For the text-containing cell, return its midpoint in (X, Y) coordinate format. 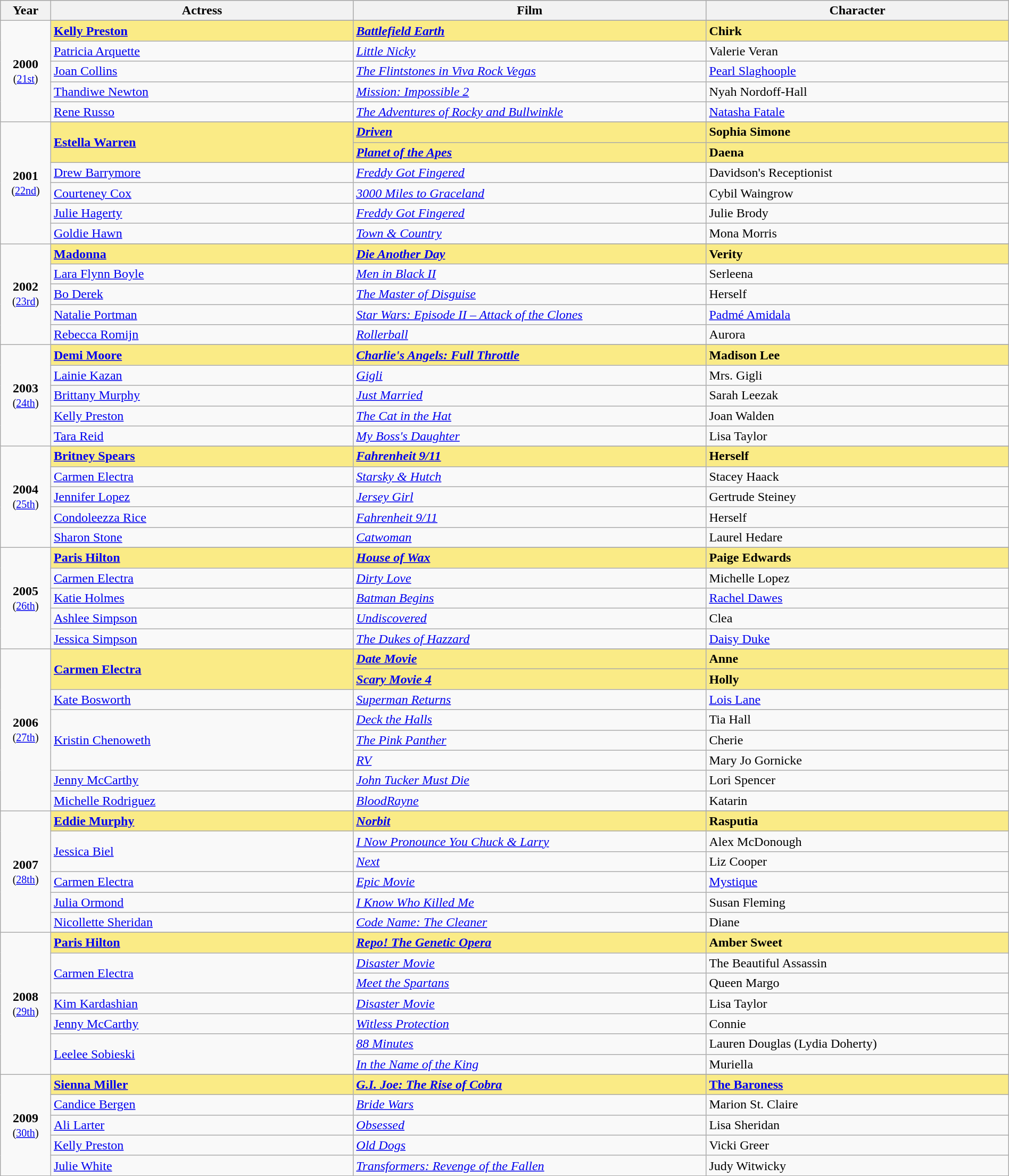
Natalie Portman (202, 315)
Film (530, 11)
Lara Flynn Boyle (202, 274)
The Cat in the Hat (530, 416)
Candice Bergen (202, 1105)
Demi Moore (202, 355)
Tia Hall (857, 720)
Rasputia (857, 821)
Actress (202, 11)
The Adventures of Rocky and Bullwinkle (530, 112)
2005(26th) (26, 598)
The Baroness (857, 1084)
Dirty Love (530, 578)
Bride Wars (530, 1105)
Sarah Leezak (857, 396)
The Master of Disguise (530, 294)
Rollerball (530, 335)
Men in Black II (530, 274)
2006(27th) (26, 730)
Rene Russo (202, 112)
Susan Fleming (857, 902)
I Now Pronounce You Chuck & Larry (530, 841)
Estella Warren (202, 142)
Aurora (857, 335)
Bo Derek (202, 294)
Michelle Lopez (857, 578)
Amber Sweet (857, 943)
Jersey Girl (530, 497)
Valerie Veran (857, 51)
Witless Protection (530, 1024)
Lori Spencer (857, 780)
Liz Cooper (857, 861)
3000 Miles to Graceland (530, 193)
Leelee Sobieski (202, 1054)
Sienna Miller (202, 1084)
BloodRayne (530, 801)
Tara Reid (202, 436)
Lisa Sheridan (857, 1125)
Eddie Murphy (202, 821)
The Flintstones in Viva Rock Vegas (530, 71)
Mrs. Gigli (857, 375)
Britney Spears (202, 456)
Julie Hagerty (202, 213)
In the Name of the King (530, 1064)
Holly (857, 679)
Batman Begins (530, 598)
Catwoman (530, 537)
Paige Edwards (857, 557)
Verity (857, 254)
Diane (857, 923)
Michelle Rodriguez (202, 801)
Year (26, 11)
Planet of the Apes (530, 152)
Nicollette Sheridan (202, 923)
88 Minutes (530, 1044)
Lois Lane (857, 700)
Mary Jo Gornicke (857, 760)
Alex McDonough (857, 841)
Kristin Chenoweth (202, 740)
Sophia Simone (857, 132)
Charlie's Angels: Full Throttle (530, 355)
Kate Bosworth (202, 700)
Gigli (530, 375)
Mona Morris (857, 233)
Goldie Hawn (202, 233)
Brittany Murphy (202, 396)
Joan Collins (202, 71)
Star Wars: Episode II – Attack of the Clones (530, 315)
The Dukes of Hazzard (530, 639)
Norbit (530, 821)
Rachel Dawes (857, 598)
Thandiwe Newton (202, 92)
Starsky & Hutch (530, 476)
Little Nicky (530, 51)
Date Movie (530, 659)
Katie Holmes (202, 598)
Deck the Halls (530, 720)
Ali Larter (202, 1125)
Transformers: Revenge of the Fallen (530, 1165)
Scary Movie 4 (530, 679)
2000(21st) (26, 71)
Marion St. Claire (857, 1105)
Queen Margo (857, 983)
The Beautiful Assassin (857, 963)
Jessica Simpson (202, 639)
2001(22nd) (26, 183)
Julia Ormond (202, 902)
Code Name: The Cleaner (530, 923)
Superman Returns (530, 700)
Meet the Spartans (530, 983)
2007(28th) (26, 871)
Kim Kardashian (202, 1004)
Katarin (857, 801)
Town & Country (530, 233)
Muriella (857, 1064)
Epic Movie (530, 882)
Davidson's Receptionist (857, 172)
Patricia Arquette (202, 51)
Sharon Stone (202, 537)
2002(23rd) (26, 294)
Mission: Impossible 2 (530, 92)
Undiscovered (530, 619)
2004(25th) (26, 497)
Ashlee Simpson (202, 619)
House of Wax (530, 557)
The Pink Panther (530, 740)
Daisy Duke (857, 639)
Drew Barrymore (202, 172)
Cherie (857, 740)
Lauren Douglas (Lydia Doherty) (857, 1044)
Chirk (857, 31)
Vicki Greer (857, 1145)
2008(29th) (26, 1004)
Rebecca Romijn (202, 335)
Obsessed (530, 1125)
Anne (857, 659)
Just Married (530, 396)
Condoleezza Rice (202, 517)
Connie (857, 1024)
I Know Who Killed Me (530, 902)
Jessica Biel (202, 851)
Cybil Waingrow (857, 193)
Laurel Hedare (857, 537)
Jennifer Lopez (202, 497)
Repo! The Genetic Opera (530, 943)
Next (530, 861)
Lainie Kazan (202, 375)
Natasha Fatale (857, 112)
Character (857, 11)
Padmé Amidala (857, 315)
Madison Lee (857, 355)
RV (530, 760)
Courteney Cox (202, 193)
Judy Witwicky (857, 1165)
John Tucker Must Die (530, 780)
Mystique (857, 882)
Clea (857, 619)
Pearl Slaghoople (857, 71)
Die Another Day (530, 254)
2003(24th) (26, 396)
Battlefield Earth (530, 31)
Madonna (202, 254)
Gertrude Steiney (857, 497)
Stacey Haack (857, 476)
2009(30th) (26, 1125)
My Boss's Daughter (530, 436)
G.I. Joe: The Rise of Cobra (530, 1084)
Daena (857, 152)
Julie White (202, 1165)
Old Dogs (530, 1145)
Nyah Nordoff-Hall (857, 92)
Driven (530, 132)
Joan Walden (857, 416)
Serleena (857, 274)
Julie Brody (857, 213)
